Find where the given text appears and provide that cell's center as (X, Y) coordinate. 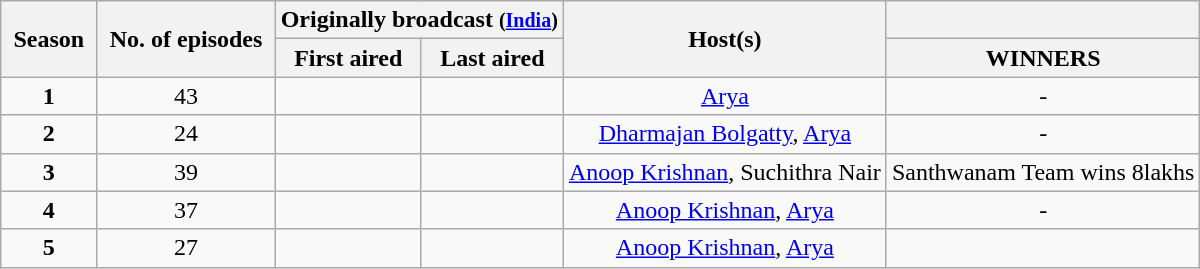
43 (186, 96)
Anoop Krishnan, Suchithra Nair (724, 172)
Arya (724, 96)
39 (186, 172)
2 (49, 134)
Originally broadcast (India) (419, 20)
Dharmajan Bolgatty, Arya (724, 134)
Last aired (492, 58)
No. of episodes (186, 39)
3 (49, 172)
24 (186, 134)
WINNERS (1043, 58)
First aired (348, 58)
4 (49, 210)
1 (49, 96)
5 (49, 248)
27 (186, 248)
Season (49, 39)
Host(s) (724, 39)
Santhwanam Team wins 8lakhs (1043, 172)
37 (186, 210)
